Find where the given text appears and provide that cell's center as (x, y) coordinate. 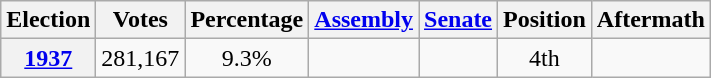
Senate (458, 20)
4th (545, 58)
Percentage (247, 20)
Votes (140, 20)
Election (48, 20)
1937 (48, 58)
Position (545, 20)
Assembly (364, 20)
9.3% (247, 58)
281,167 (140, 58)
Aftermath (650, 20)
